Detect which cell encompasses the target text, then output its (X, Y) center coordinate. 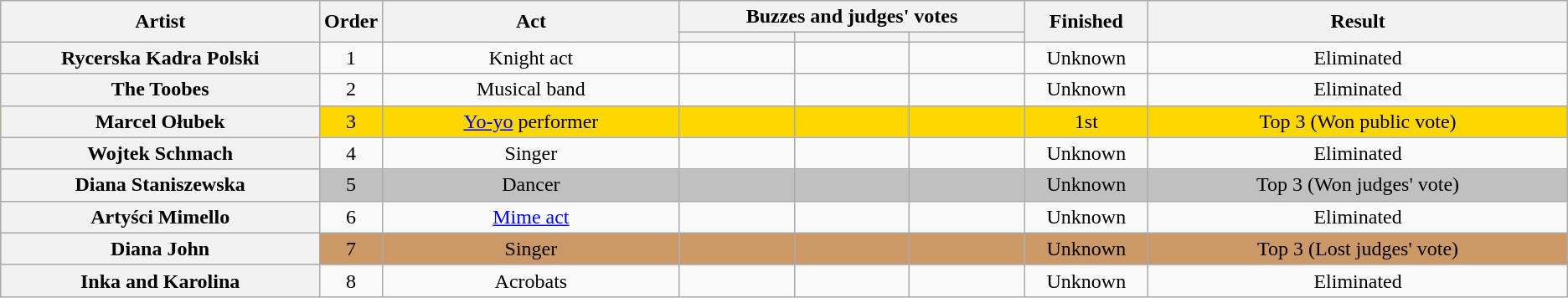
Diana Staniszewska (161, 185)
Result (1358, 22)
Musical band (531, 90)
Acrobats (531, 280)
Artist (161, 22)
6 (352, 217)
Finished (1086, 22)
Rycerska Kadra Polski (161, 58)
The Toobes (161, 90)
1 (352, 58)
Dancer (531, 185)
4 (352, 153)
3 (352, 121)
Top 3 (Lost judges' vote) (1358, 249)
7 (352, 249)
2 (352, 90)
Top 3 (Won judges' vote) (1358, 185)
1st (1086, 121)
8 (352, 280)
Mime act (531, 217)
Artyści Mimello (161, 217)
Buzzes and judges' votes (852, 17)
Top 3 (Won public vote) (1358, 121)
Order (352, 22)
Yo-yo performer (531, 121)
Act (531, 22)
Inka and Karolina (161, 280)
Diana John (161, 249)
Wojtek Schmach (161, 153)
Marcel Ołubek (161, 121)
5 (352, 185)
Knight act (531, 58)
